Determine the [X, Y] coordinate at the center of the cell enclosing the given text.  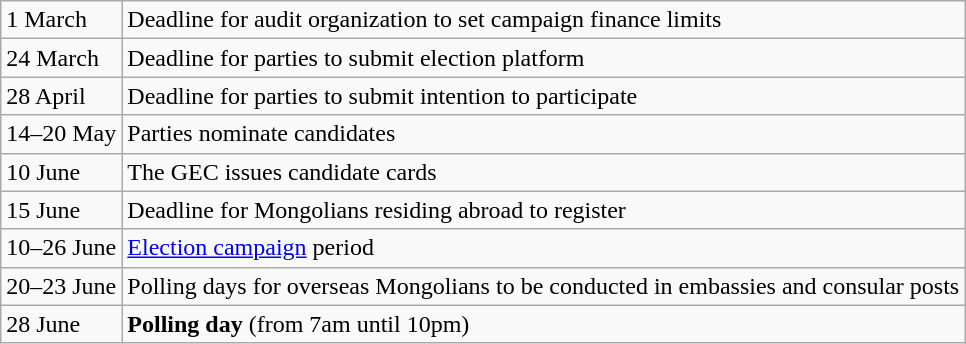
10 June [62, 172]
15 June [62, 210]
Polling day (from 7am until 10pm) [544, 324]
14–20 May [62, 134]
Parties nominate candidates [544, 134]
Deadline for audit organization to set campaign finance limits [544, 20]
The GEC issues candidate cards [544, 172]
24 March [62, 58]
28 June [62, 324]
Deadline for parties to submit intention to participate [544, 96]
10–26 June [62, 248]
Polling days for overseas Mongolians to be conducted in embassies and consular posts [544, 286]
Election campaign period [544, 248]
Deadline for Mongolians residing abroad to register [544, 210]
Deadline for parties to submit election platform [544, 58]
20–23 June [62, 286]
28 April [62, 96]
1 March [62, 20]
